Locate the cell with the specified text and output its (X, Y) center coordinate. 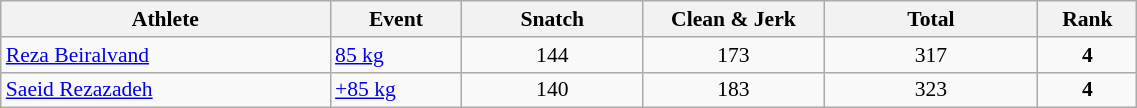
Rank (1088, 19)
183 (734, 90)
Athlete (166, 19)
317 (931, 55)
+85 kg (396, 90)
Event (396, 19)
173 (734, 55)
Saeid Rezazadeh (166, 90)
144 (552, 55)
140 (552, 90)
Total (931, 19)
323 (931, 90)
Snatch (552, 19)
Clean & Jerk (734, 19)
85 kg (396, 55)
Reza Beiralvand (166, 55)
